Search for the cell housing the specified text and yield its [X, Y] center coordinate. 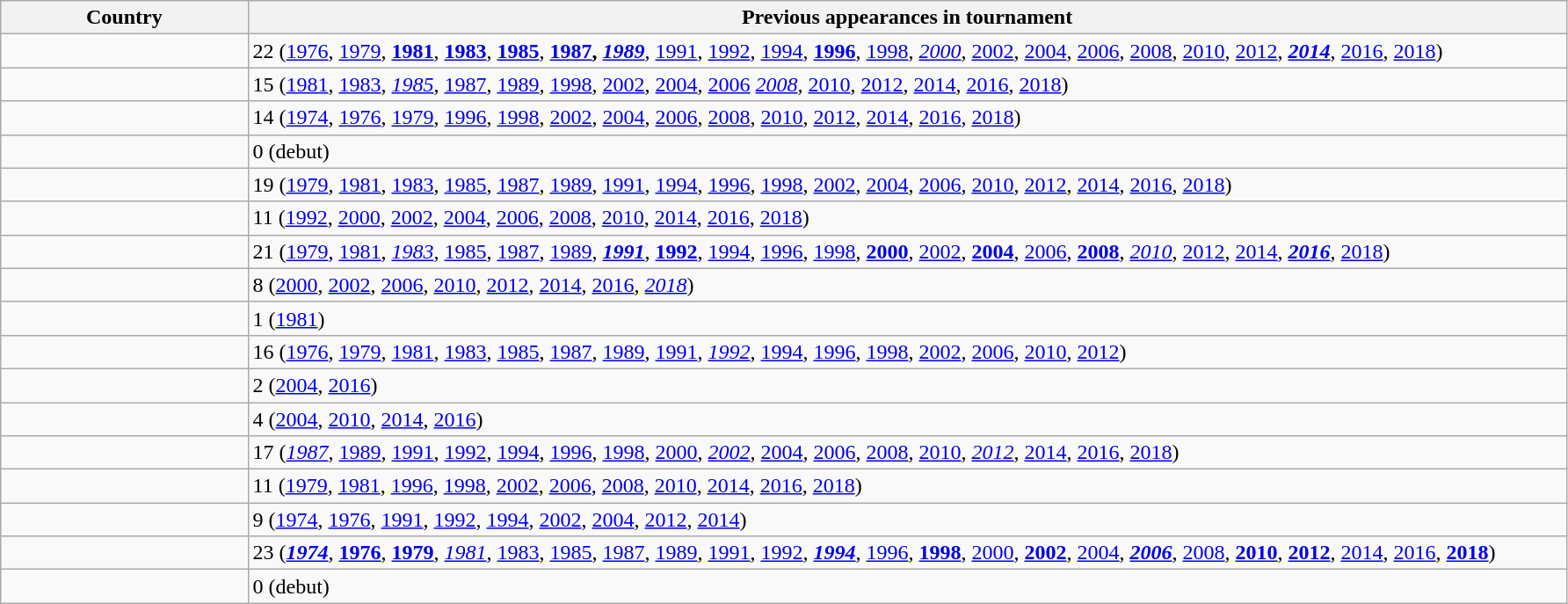
4 (2004, 2010, 2014, 2016) [907, 419]
8 (2000, 2002, 2006, 2010, 2012, 2014, 2016, 2018) [907, 285]
15 (1981, 1983, 1985, 1987, 1989, 1998, 2002, 2004, 2006 2008, 2010, 2012, 2014, 2016, 2018) [907, 84]
19 (1979, 1981, 1983, 1985, 1987, 1989, 1991, 1994, 1996, 1998, 2002, 2004, 2006, 2010, 2012, 2014, 2016, 2018) [907, 185]
Previous appearances in tournament [907, 18]
9 (1974, 1976, 1991, 1992, 1994, 2002, 2004, 2012, 2014) [907, 520]
Country [125, 18]
21 (1979, 1981, 1983, 1985, 1987, 1989, 1991, 1992, 1994, 1996, 1998, 2000, 2002, 2004, 2006, 2008, 2010, 2012, 2014, 2016, 2018) [907, 251]
23 (1974, 1976, 1979, 1981, 1983, 1985, 1987, 1989, 1991, 1992, 1994, 1996, 1998, 2000, 2002, 2004, 2006, 2008, 2010, 2012, 2014, 2016, 2018) [907, 553]
14 (1974, 1976, 1979, 1996, 1998, 2002, 2004, 2006, 2008, 2010, 2012, 2014, 2016, 2018) [907, 118]
11 (1979, 1981, 1996, 1998, 2002, 2006, 2008, 2010, 2014, 2016, 2018) [907, 486]
11 (1992, 2000, 2002, 2004, 2006, 2008, 2010, 2014, 2016, 2018) [907, 218]
16 (1976, 1979, 1981, 1983, 1985, 1987, 1989, 1991, 1992, 1994, 1996, 1998, 2002, 2006, 2010, 2012) [907, 352]
1 (1981) [907, 318]
2 (2004, 2016) [907, 385]
22 (1976, 1979, 1981, 1983, 1985, 1987, 1989, 1991, 1992, 1994, 1996, 1998, 2000, 2002, 2004, 2006, 2008, 2010, 2012, 2014, 2016, 2018) [907, 51]
17 (1987, 1989, 1991, 1992, 1994, 1996, 1998, 2000, 2002, 2004, 2006, 2008, 2010, 2012, 2014, 2016, 2018) [907, 453]
